Scan for the cell matching the given text and deliver its [X, Y] coordinate at center. 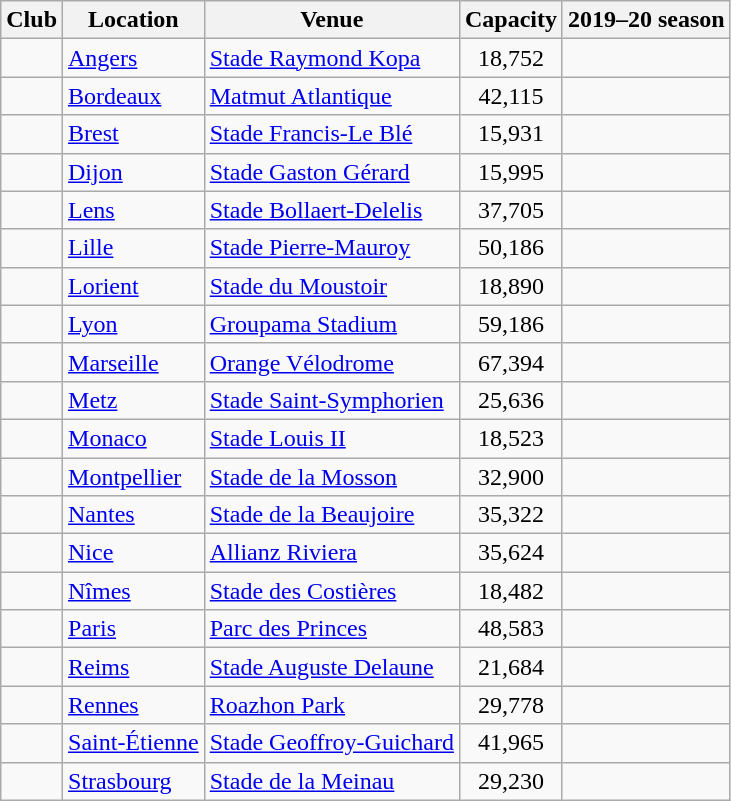
Stade Auguste Delaune [332, 667]
Nîmes [134, 591]
Stade Pierre-Mauroy [332, 248]
Dijon [134, 172]
59,186 [510, 324]
67,394 [510, 362]
Stade de la Meinau [332, 781]
37,705 [510, 210]
Stade de la Mosson [332, 477]
Monaco [134, 438]
Brest [134, 134]
Allianz Riviera [332, 553]
Stade Francis-Le Blé [332, 134]
18,482 [510, 591]
Stade Geoffroy-Guichard [332, 743]
Capacity [510, 20]
15,931 [510, 134]
29,230 [510, 781]
Montpellier [134, 477]
Rennes [134, 705]
Nice [134, 553]
Stade Gaston Gérard [332, 172]
Stade Raymond Kopa [332, 58]
Lorient [134, 286]
Metz [134, 400]
2019–20 season [646, 20]
Orange Vélodrome [332, 362]
Matmut Atlantique [332, 96]
41,965 [510, 743]
Lille [134, 248]
Stade des Costières [332, 591]
Groupama Stadium [332, 324]
Nantes [134, 515]
50,186 [510, 248]
Stade du Moustoir [332, 286]
29,778 [510, 705]
Saint-Étienne [134, 743]
Roazhon Park [332, 705]
25,636 [510, 400]
Angers [134, 58]
42,115 [510, 96]
Stade Saint-Symphorien [332, 400]
Marseille [134, 362]
32,900 [510, 477]
Stade Bollaert-Delelis [332, 210]
15,995 [510, 172]
Lyon [134, 324]
Stade de la Beaujoire [332, 515]
Venue [332, 20]
Location [134, 20]
Parc des Princes [332, 629]
Strasbourg [134, 781]
Stade Louis II [332, 438]
Bordeaux [134, 96]
18,752 [510, 58]
Lens [134, 210]
21,684 [510, 667]
48,583 [510, 629]
35,322 [510, 515]
Club [32, 20]
18,890 [510, 286]
18,523 [510, 438]
35,624 [510, 553]
Reims [134, 667]
Paris [134, 629]
